From the cell containing the given text, extract its center point as (x, y) coordinate. 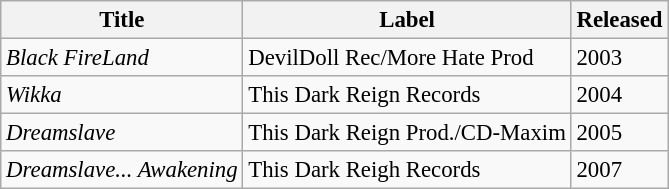
Dreamslave... Awakening (122, 170)
Released (620, 20)
This Dark Reign Prod./CD-Maxim (407, 133)
Wikka (122, 95)
Dreamslave (122, 133)
2003 (620, 58)
Black FireLand (122, 58)
Title (122, 20)
2007 (620, 170)
2005 (620, 133)
DevilDoll Rec/More Hate Prod (407, 58)
Label (407, 20)
2004 (620, 95)
This Dark Reign Records (407, 95)
This Dark Reigh Records (407, 170)
